Scan for the cell matching the given text and deliver its (X, Y) coordinate at center. 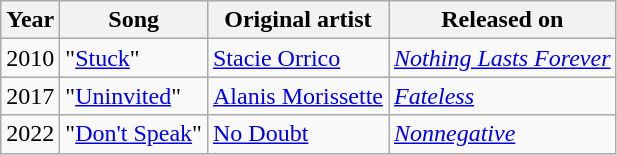
2022 (30, 134)
No Doubt (298, 134)
Original artist (298, 20)
Fateless (502, 96)
Nothing Lasts Forever (502, 58)
Year (30, 20)
Song (134, 20)
2010 (30, 58)
Nonnegative (502, 134)
Stacie Orrico (298, 58)
2017 (30, 96)
"Stuck" (134, 58)
Alanis Morissette (298, 96)
"Don't Speak" (134, 134)
Released on (502, 20)
"Uninvited" (134, 96)
